Capture the cell that displays the provided text and extract its [X, Y] central coordinate. 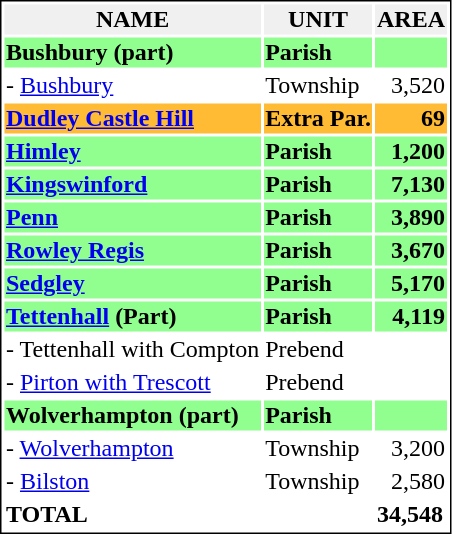
69 [410, 119]
3,670 [410, 251]
TOTAL [132, 515]
NAME [132, 19]
Sedgley [132, 283]
7,130 [410, 185]
34,548 [410, 515]
- Bilston [132, 481]
3,520 [410, 85]
Wolverhampton (part) [132, 415]
Bushbury (part) [132, 53]
- Bushbury [132, 85]
Rowley Regis [132, 251]
Tettenhall (Part) [132, 317]
- Wolverhampton [132, 449]
Extra Par. [318, 119]
5,170 [410, 283]
4,119 [410, 317]
Penn [132, 217]
3,200 [410, 449]
3,890 [410, 217]
UNIT [318, 19]
2,580 [410, 481]
1,200 [410, 151]
- Pirton with Trescott [132, 383]
- Tettenhall with Compton [132, 349]
Dudley Castle Hill [132, 119]
AREA [410, 19]
Himley [132, 151]
Kingswinford [132, 185]
